Scan for the cell matching the given text and deliver its (X, Y) coordinate at center. 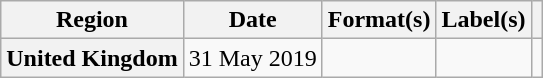
Format(s) (379, 20)
Label(s) (484, 20)
Region (92, 20)
31 May 2019 (252, 58)
United Kingdom (92, 58)
Date (252, 20)
